Output the [X, Y] coordinate of the center of the cell containing the given text.  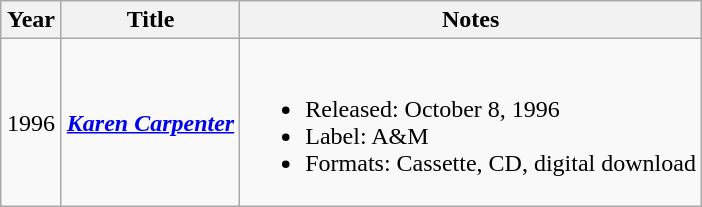
1996 [32, 122]
Karen Carpenter [150, 122]
Released: October 8, 1996Label: A&MFormats: Cassette, CD, digital download [471, 122]
Title [150, 20]
Year [32, 20]
Notes [471, 20]
